Capture the cell that displays the provided text and extract its [x, y] central coordinate. 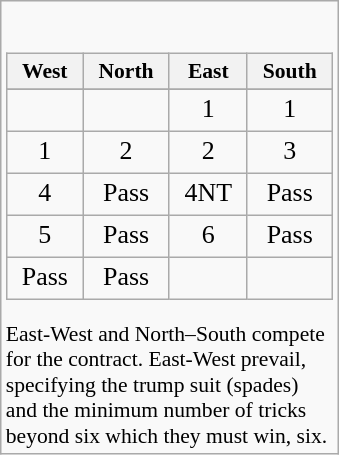
5 [45, 236]
East [208, 72]
4NT [208, 194]
4 [45, 194]
3 [290, 152]
North [126, 72]
West [45, 72]
6 [208, 236]
South [290, 72]
